Capture the cell that displays the provided text and extract its [x, y] central coordinate. 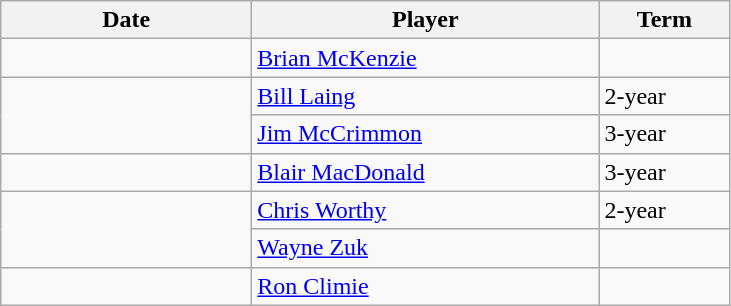
Bill Laing [426, 96]
Blair MacDonald [426, 172]
Wayne Zuk [426, 248]
Ron Climie [426, 286]
Player [426, 20]
Jim McCrimmon [426, 134]
Date [126, 20]
Term [664, 20]
Chris Worthy [426, 210]
Brian McKenzie [426, 58]
